From the cell containing the given text, extract its center point as [X, Y] coordinate. 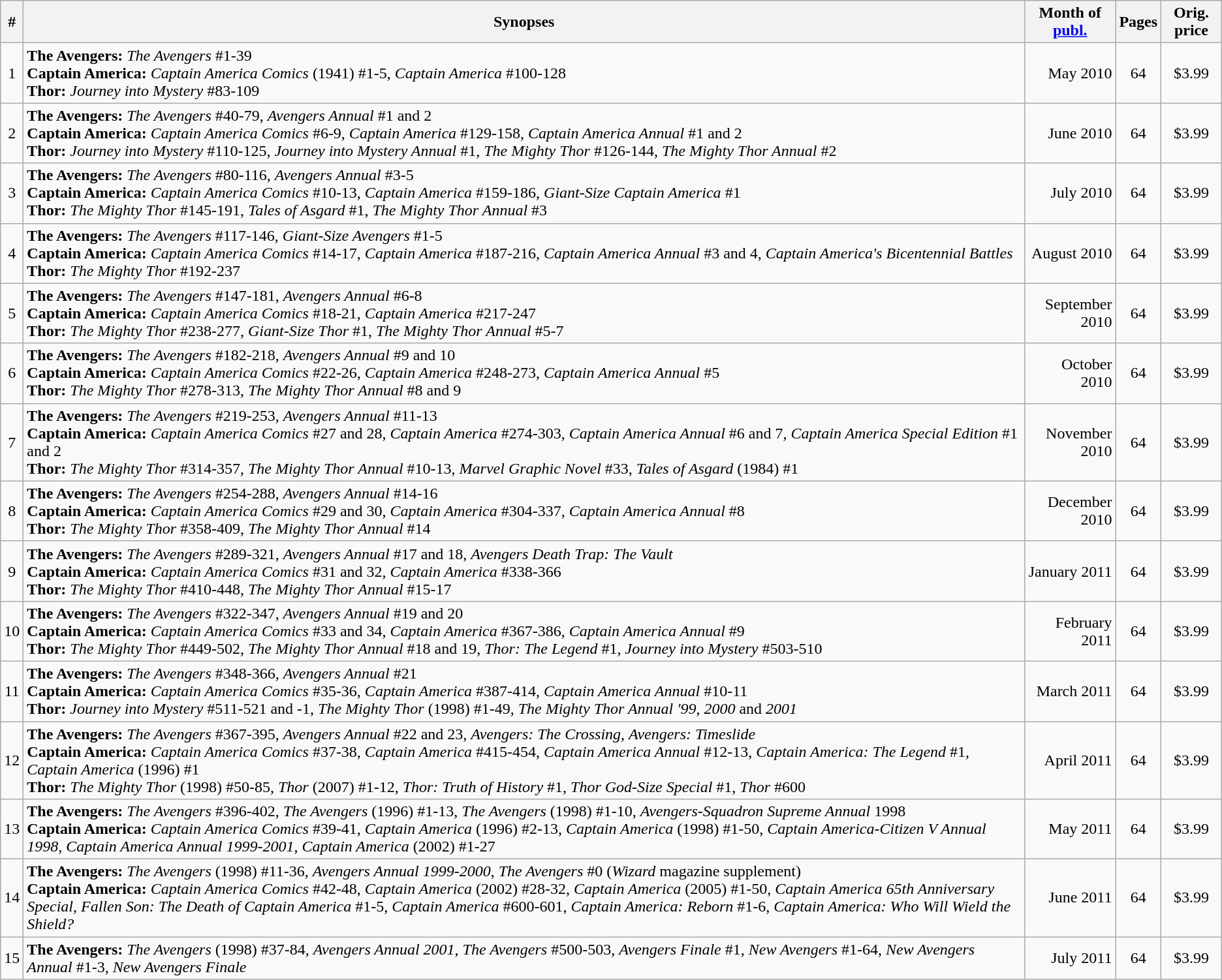
June 2011 [1071, 898]
Orig. price [1192, 22]
October 2010 [1071, 373]
11 [12, 691]
9 [12, 571]
8 [12, 511]
The Avengers: The Avengers #1-39Captain America: Captain America Comics (1941) #1-5, Captain America #100-128Thor: Journey into Mystery #83-109 [524, 73]
September 2010 [1071, 313]
12 [12, 761]
Month of publ. [1071, 22]
August 2010 [1071, 253]
6 [12, 373]
May 2010 [1071, 73]
January 2011 [1071, 571]
3 [12, 193]
7 [12, 442]
2 [12, 133]
February 2011 [1071, 631]
13 [12, 829]
May 2011 [1071, 829]
June 2010 [1071, 133]
July 2010 [1071, 193]
March 2011 [1071, 691]
November 2010 [1071, 442]
15 [12, 958]
4 [12, 253]
5 [12, 313]
10 [12, 631]
Synopses [524, 22]
April 2011 [1071, 761]
14 [12, 898]
Pages [1138, 22]
1 [12, 73]
# [12, 22]
December 2010 [1071, 511]
July 2011 [1071, 958]
